Provide the (x, y) coordinate of the cell's center where the given text is located.  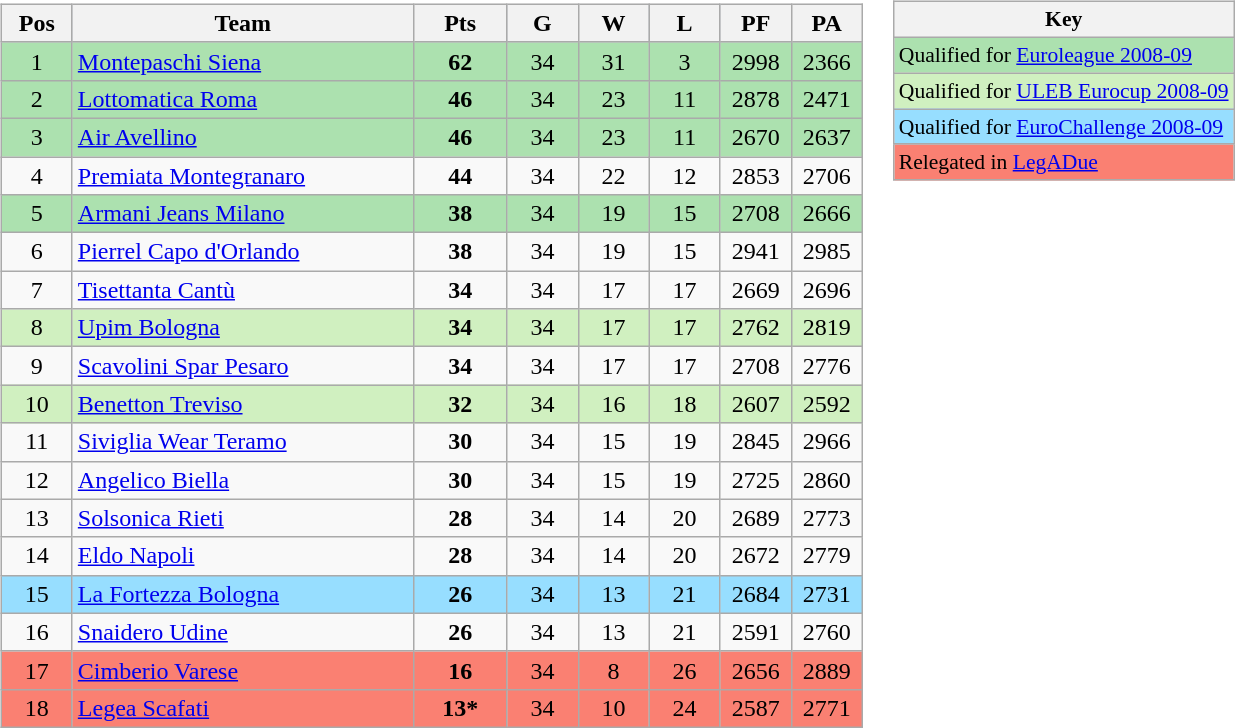
2853 (756, 175)
2860 (826, 480)
2998 (756, 61)
2666 (826, 214)
Team (242, 23)
2731 (826, 594)
2607 (756, 404)
32 (460, 404)
Angelico Biella (242, 480)
6 (36, 252)
Pts (460, 23)
2760 (826, 632)
2776 (826, 366)
Tisettanta Cantù (242, 290)
Pierrel Capo d'Orlando (242, 252)
2819 (826, 328)
24 (684, 708)
La Fortezza Bologna (242, 594)
Pos (36, 23)
W (614, 23)
2591 (756, 632)
22 (614, 175)
2941 (756, 252)
2696 (826, 290)
Legea Scafati (242, 708)
Upim Bologna (242, 328)
62 (460, 61)
9 (36, 366)
2845 (756, 442)
2471 (826, 99)
Relegated in LegADue (1064, 162)
Solsonica Rieti (242, 518)
Air Avellino (242, 137)
Qualified for EuroChallenge 2008-09 (1064, 127)
2670 (756, 137)
Scavolini Spar Pesaro (242, 366)
PF (756, 23)
2587 (756, 708)
G (542, 23)
Eldo Napoli (242, 556)
2689 (756, 518)
5 (36, 214)
PA (826, 23)
L (684, 23)
2725 (756, 480)
2779 (826, 556)
Siviglia Wear Teramo (242, 442)
44 (460, 175)
4 (36, 175)
2592 (826, 404)
Montepaschi Siena (242, 61)
13* (460, 708)
2 (36, 99)
Qualified for ULEB Eurocup 2008-09 (1064, 91)
Lottomatica Roma (242, 99)
2669 (756, 290)
Premiata Montegranaro (242, 175)
2684 (756, 594)
Armani Jeans Milano (242, 214)
2771 (826, 708)
2878 (756, 99)
Benetton Treviso (242, 404)
2656 (756, 670)
2706 (826, 175)
Snaidero Udine (242, 632)
2637 (826, 137)
2672 (756, 556)
2985 (826, 252)
7 (36, 290)
2889 (826, 670)
2366 (826, 61)
Qualified for Euroleague 2008-09 (1064, 55)
1 (36, 61)
Cimberio Varese (242, 670)
Key (1064, 20)
2773 (826, 518)
31 (614, 61)
2966 (826, 442)
2762 (756, 328)
